Locate the cell with the specified text and output its (x, y) center coordinate. 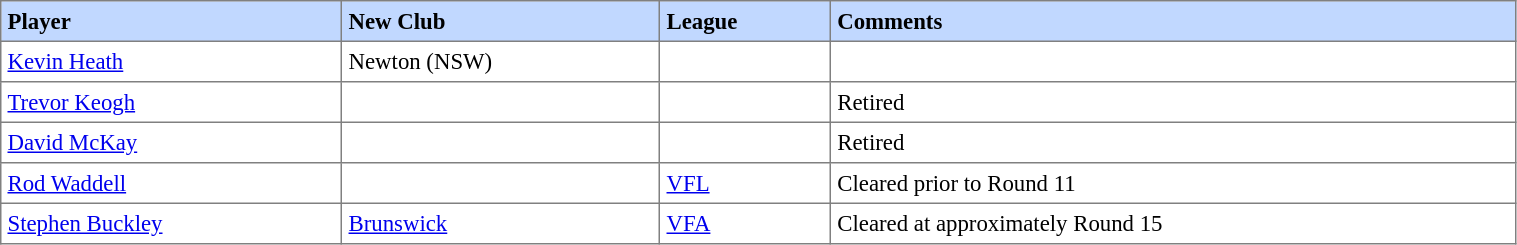
Trevor Keogh (172, 102)
Cleared at approximately Round 15 (1174, 223)
Player (172, 21)
Kevin Heath (172, 61)
Newton (NSW) (501, 61)
David McKay (172, 142)
VFA (746, 223)
League (746, 21)
Cleared prior to Round 11 (1174, 183)
Stephen Buckley (172, 223)
Comments (1174, 21)
Rod Waddell (172, 183)
New Club (501, 21)
VFL (746, 183)
Brunswick (501, 223)
